Provide the [X, Y] coordinate of the cell's center where the given text is located.  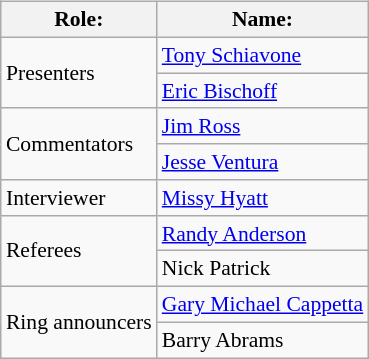
Jim Ross [263, 126]
Gary Michael Cappetta [263, 305]
Tony Schiavone [263, 55]
Name: [263, 20]
Jesse Ventura [263, 162]
Missy Hyatt [263, 198]
Interviewer [79, 198]
Role: [79, 20]
Barry Abrams [263, 340]
Randy Anderson [263, 233]
Presenters [79, 72]
Ring announcers [79, 322]
Referees [79, 250]
Commentators [79, 144]
Eric Bischoff [263, 91]
Nick Patrick [263, 269]
